Scan for the cell matching the given text and deliver its (x, y) coordinate at center. 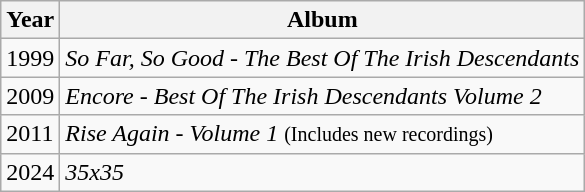
1999 (30, 58)
So Far, So Good - The Best Of The Irish Descendants (322, 58)
2024 (30, 172)
Rise Again - Volume 1 (Includes new recordings) (322, 134)
Year (30, 20)
Encore - Best Of The Irish Descendants Volume 2 (322, 96)
2011 (30, 134)
Album (322, 20)
35x35 (322, 172)
2009 (30, 96)
